Scan for the cell matching the given text and deliver its [X, Y] coordinate at center. 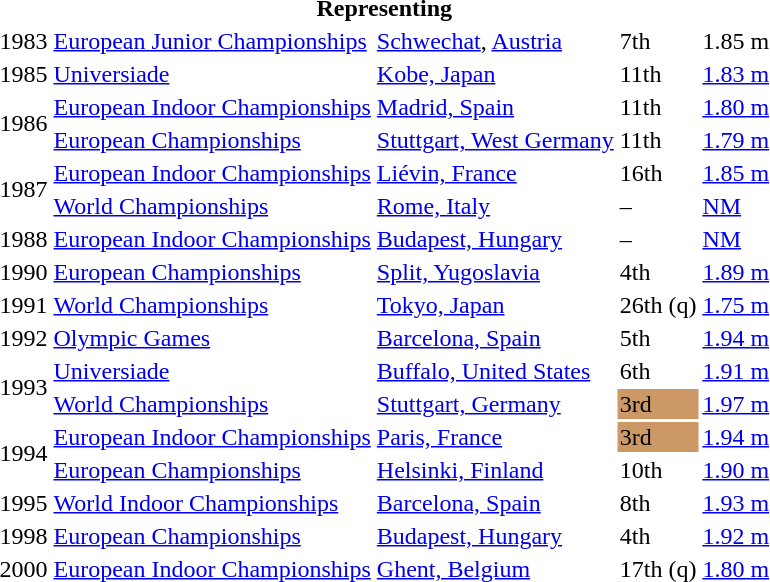
Liévin, France [495, 173]
Stuttgart, West Germany [495, 140]
Split, Yugoslavia [495, 272]
Helsinki, Finland [495, 470]
16th [658, 173]
European Junior Championships [212, 41]
Buffalo, United States [495, 371]
Olympic Games [212, 338]
Paris, France [495, 437]
8th [658, 503]
7th [658, 41]
5th [658, 338]
Kobe, Japan [495, 74]
Madrid, Spain [495, 107]
Stuttgart, Germany [495, 404]
World Indoor Championships [212, 503]
Tokyo, Japan [495, 305]
Rome, Italy [495, 206]
10th [658, 470]
Schwechat, Austria [495, 41]
6th [658, 371]
26th (q) [658, 305]
